Detect which cell encompasses the target text, then output its (X, Y) center coordinate. 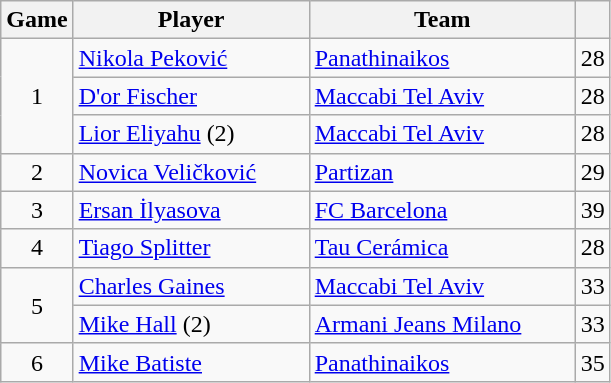
Mike Batiste (191, 362)
Partizan (442, 172)
2 (37, 172)
Tau Cerámica (442, 248)
35 (592, 362)
Team (442, 20)
Lior Eliyahu (2) (191, 134)
Ersan İlyasova (191, 210)
Nikola Peković (191, 58)
39 (592, 210)
6 (37, 362)
Tiago Splitter (191, 248)
29 (592, 172)
3 (37, 210)
Mike Hall (2) (191, 324)
Game (37, 20)
D'or Fischer (191, 96)
Novica Veličković (191, 172)
5 (37, 305)
1 (37, 96)
4 (37, 248)
Armani Jeans Milano (442, 324)
Player (191, 20)
Charles Gaines (191, 286)
FC Barcelona (442, 210)
